Search for the cell housing the specified text and yield its [X, Y] center coordinate. 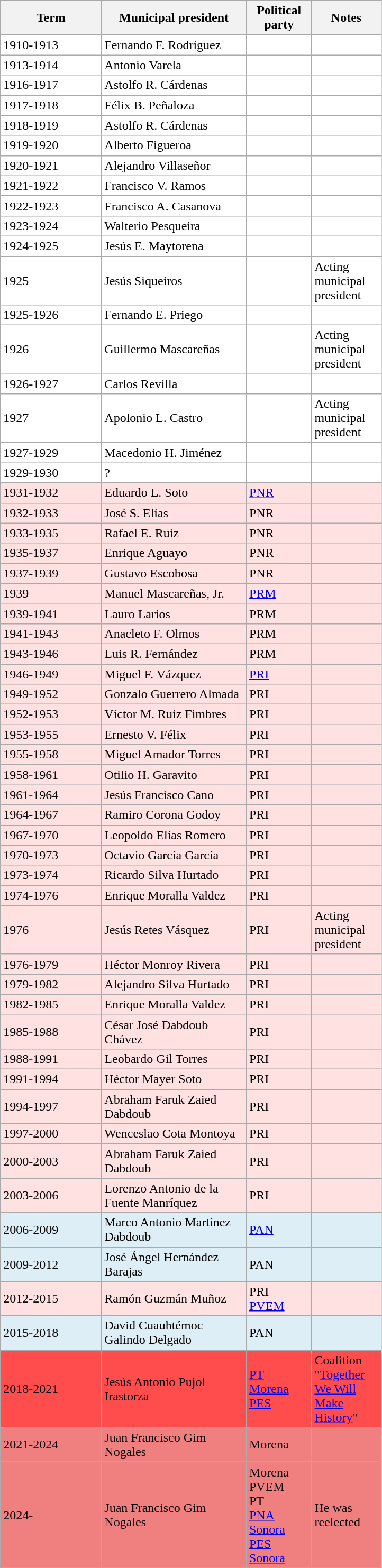
2021-2024 [51, 1445]
Alejandro Villaseñor [174, 166]
1917-1918 [51, 105]
Coalition "Together We Will Make History" [346, 1389]
Leobardo Gil Torres [174, 1059]
Term [51, 18]
1946-1949 [51, 674]
1953-1955 [51, 735]
He was reelected [346, 1515]
1997-2000 [51, 1134]
Lauro Larios [174, 613]
1929-1930 [51, 473]
César José Dabdoub Chávez [174, 1031]
Guillermo Mascareñas [174, 350]
Octavio García García [174, 855]
Jesús Antonio Pujol Irastorza [174, 1389]
Luis R. Fernández [174, 654]
Walterio Pesqueira [174, 226]
1925 [51, 280]
Jesús E. Maytorena [174, 246]
Jesús Retes Vásquez [174, 930]
1916-1917 [51, 85]
Morena [279, 1445]
1921-1922 [51, 186]
2003-2006 [51, 1195]
PT Morena PES [279, 1389]
1994-1997 [51, 1106]
1973-1974 [51, 875]
? [174, 473]
1932-1933 [51, 513]
PRI PVEM [279, 1299]
1952-1953 [51, 714]
Apolonio L. Castro [174, 418]
Francisco V. Ramos [174, 186]
Ernesto V. Félix [174, 735]
Miguel Amador Torres [174, 755]
Fernando E. Priego [174, 315]
Notes [346, 18]
Víctor M. Ruiz Fimbres [174, 714]
1922-1923 [51, 206]
1933-1935 [51, 533]
1991-1994 [51, 1079]
1918-1919 [51, 125]
Rafael E. Ruiz [174, 533]
Morena PVEM PT PNA Sonora PES Sonora [279, 1515]
David Cuauhtémoc Galindo Delgado [174, 1333]
Marco Antonio Martínez Dabdoub [174, 1230]
Leopoldo Elías Romero [174, 835]
Ramiro Corona Godoy [174, 815]
2000-2003 [51, 1161]
Antonio Varela [174, 65]
1939 [51, 593]
1919-1920 [51, 145]
Anacleto F. Olmos [174, 634]
José S. Elías [174, 513]
1920-1921 [51, 166]
José Ángel Hernández Barajas [174, 1264]
1985-1988 [51, 1031]
2009-2012 [51, 1264]
1961-1964 [51, 795]
Enrique Aguayo [174, 553]
Francisco A. Casanova [174, 206]
Alejandro Silva Hurtado [174, 984]
1943-1946 [51, 654]
1967-1970 [51, 835]
1982-1985 [51, 1004]
2024- [51, 1515]
Jesús Siqueiros [174, 280]
1926-1927 [51, 384]
1931-1932 [51, 493]
Héctor Mayer Soto [174, 1079]
2006-2009 [51, 1230]
1937-1939 [51, 573]
Miguel F. Vázquez [174, 674]
Otilio H. Garavito [174, 775]
Gonzalo Guerrero Almada [174, 694]
1974-1976 [51, 895]
2012-2015 [51, 1299]
1927 [51, 418]
Eduardo L. Soto [174, 493]
Alberto Figueroa [174, 145]
1976 [51, 930]
2015-2018 [51, 1333]
1913-1914 [51, 65]
1939-1941 [51, 613]
Héctor Monroy Rivera [174, 964]
1955-1958 [51, 755]
1924-1925 [51, 246]
Lorenzo Antonio de la Fuente Manríquez [174, 1195]
1910-1913 [51, 45]
1941-1943 [51, 634]
1958-1961 [51, 775]
Macedonio H. Jiménez [174, 453]
1988-1991 [51, 1059]
Political party [279, 18]
1923-1924 [51, 226]
1927-1929 [51, 453]
1964-1967 [51, 815]
1949-1952 [51, 694]
1976-1979 [51, 964]
1926 [51, 350]
Jesús Francisco Cano [174, 795]
Fernando F. Rodríguez [174, 45]
1970-1973 [51, 855]
1925-1926 [51, 315]
Manuel Mascareñas, Jr. [174, 593]
Félix B. Peñaloza [174, 105]
Carlos Revilla [174, 384]
Wenceslao Cota Montoya [174, 1134]
1935-1937 [51, 553]
Gustavo Escobosa [174, 573]
2018-2021 [51, 1389]
Ramón Guzmán Muñoz [174, 1299]
Ricardo Silva Hurtado [174, 875]
Municipal president [174, 18]
1979-1982 [51, 984]
